Return (X, Y) of the center of cell containing provided text 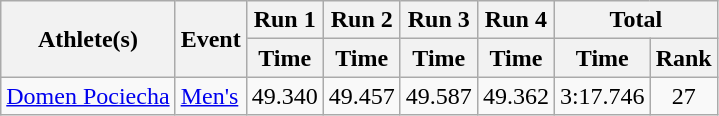
Total (636, 20)
49.340 (284, 96)
Event (210, 39)
49.587 (438, 96)
Rank (684, 58)
Athlete(s) (88, 39)
Run 1 (284, 20)
27 (684, 96)
Domen Pociecha (88, 96)
Run 3 (438, 20)
49.457 (362, 96)
3:17.746 (602, 96)
Run 4 (516, 20)
Run 2 (362, 20)
49.362 (516, 96)
Men's (210, 96)
